Find where the given text appears and provide that cell's center as [X, Y] coordinate. 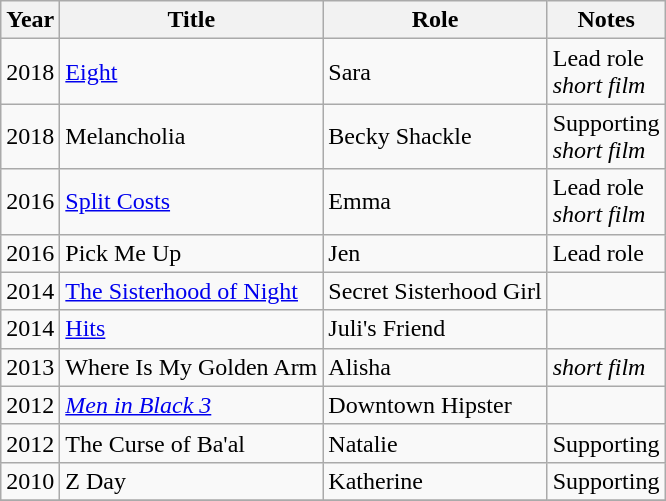
Z Day [192, 481]
short film [606, 367]
2013 [30, 367]
Sara [435, 72]
Eight [192, 72]
The Curse of Ba'al [192, 443]
Where Is My Golden Arm [192, 367]
Split Costs [192, 202]
Natalie [435, 443]
Melancholia [192, 136]
Role [435, 20]
Lead role [606, 253]
Downtown Hipster [435, 405]
Year [30, 20]
2010 [30, 481]
Supportingshort film [606, 136]
Emma [435, 202]
Jen [435, 253]
Secret Sisterhood Girl [435, 291]
Becky Shackle [435, 136]
Hits [192, 329]
Title [192, 20]
Men in Black 3 [192, 405]
Notes [606, 20]
Juli's Friend [435, 329]
Alisha [435, 367]
Pick Me Up [192, 253]
The Sisterhood of Night [192, 291]
Katherine [435, 481]
